Determine the (x, y) coordinate at the center of the cell enclosing the given text.  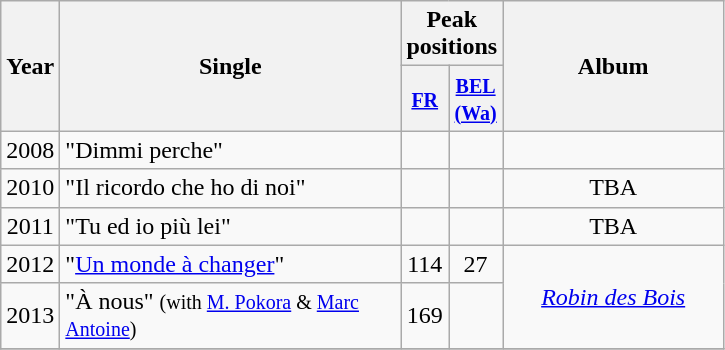
Album (614, 66)
Robin des Bois (614, 296)
"À nous" (with M. Pokora & Marc Antoine) (230, 316)
2010 (30, 188)
114 (425, 264)
Single (230, 66)
FR (425, 98)
2008 (30, 150)
27 (476, 264)
"Dimmi perche" (230, 150)
"Tu ed io più lei" (230, 226)
2013 (30, 316)
Peak positions (452, 34)
2011 (30, 226)
BEL (Wa) (476, 98)
"Il ricordo che ho di noi" (230, 188)
Year (30, 66)
"Un monde à changer" (230, 264)
169 (425, 316)
2012 (30, 264)
